Return the [x, y] coordinate for the center point of the cell that contains the specified text.  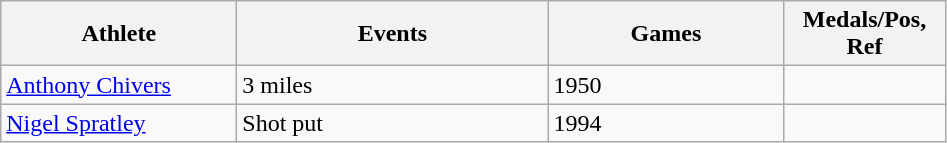
Shot put [392, 123]
Events [392, 34]
Nigel Spratley [119, 123]
1950 [666, 85]
3 miles [392, 85]
Anthony Chivers [119, 85]
1994 [666, 123]
Athlete [119, 34]
Medals/Pos, Ref [864, 34]
Games [666, 34]
